Locate the cell with the specified text and output its (x, y) center coordinate. 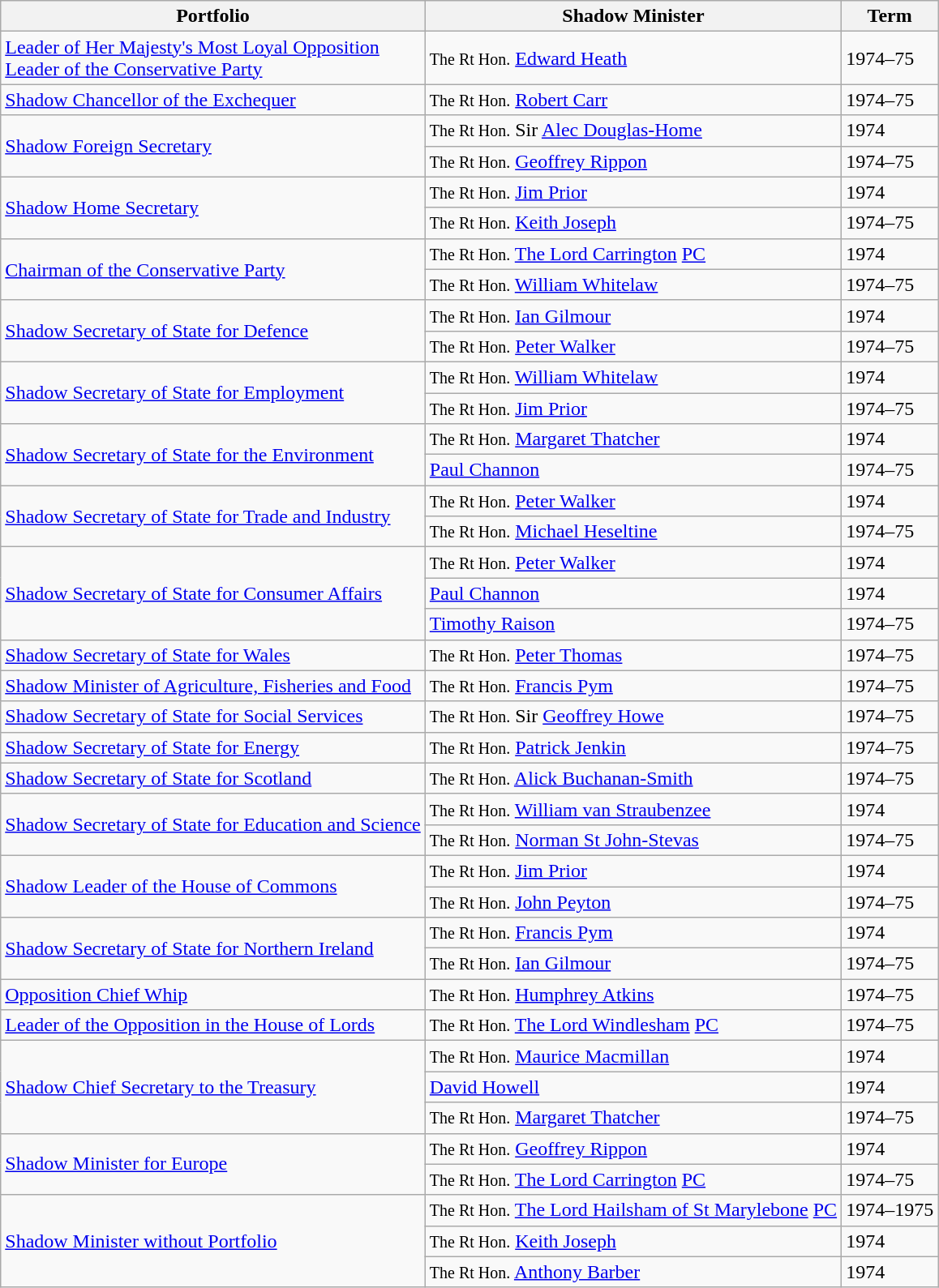
The Rt Hon. Michael Heseltine (632, 532)
Shadow Secretary of State for Trade and Industry (213, 516)
Shadow Minister of Agriculture, Fisheries and Food (213, 686)
Chairman of the Conservative Party (213, 269)
The Rt Hon. Edward Heath (632, 58)
The Rt Hon. John Peyton (632, 902)
Portfolio (213, 16)
Shadow Secretary of State for Consumer Affairs (213, 593)
Leader of Her Majesty's Most Loyal OppositionLeader of the Conservative Party (213, 58)
The Rt Hon. Norman St John-Stevas (632, 840)
Shadow Minister for Europe (213, 1164)
The Rt Hon. Sir Geoffrey Howe (632, 717)
Leader of the Opposition in the House of Lords (213, 1025)
Timothy Raison (632, 624)
Shadow Minister without Portfolio (213, 1241)
Shadow Foreign Secretary (213, 146)
1974–1975 (890, 1210)
The Rt Hon. The Lord Windlesham PC (632, 1025)
Shadow Chief Secretary to the Treasury (213, 1087)
The Rt Hon. Humphrey Atkins (632, 995)
The Rt Hon. Patrick Jenkin (632, 747)
Shadow Secretary of State for Defence (213, 331)
Shadow Secretary of State for Employment (213, 392)
The Rt Hon. Alick Buchanan-Smith (632, 778)
Term (890, 16)
The Rt Hon. William van Straubenzee (632, 809)
David Howell (632, 1087)
Shadow Secretary of State for the Environment (213, 455)
The Rt Hon. The Lord Hailsham of St Marylebone PC (632, 1210)
Shadow Secretary of State for Northern Ireland (213, 948)
Shadow Secretary of State for Energy (213, 747)
The Rt Hon. Sir Alec Douglas-Home (632, 131)
Shadow Secretary of State for Scotland (213, 778)
The Rt Hon. Anthony Barber (632, 1272)
Shadow Secretary of State for Social Services (213, 717)
Shadow Leader of the House of Commons (213, 886)
The Rt Hon. Robert Carr (632, 100)
The Rt Hon. Maurice Macmillan (632, 1056)
Opposition Chief Whip (213, 995)
Shadow Minister (632, 16)
Shadow Home Secretary (213, 208)
Shadow Secretary of State for Wales (213, 655)
The Rt Hon. Peter Thomas (632, 655)
Shadow Secretary of State for Education and Science (213, 824)
Shadow Chancellor of the Exchequer (213, 100)
